Capture the cell that displays the provided text and extract its [X, Y] central coordinate. 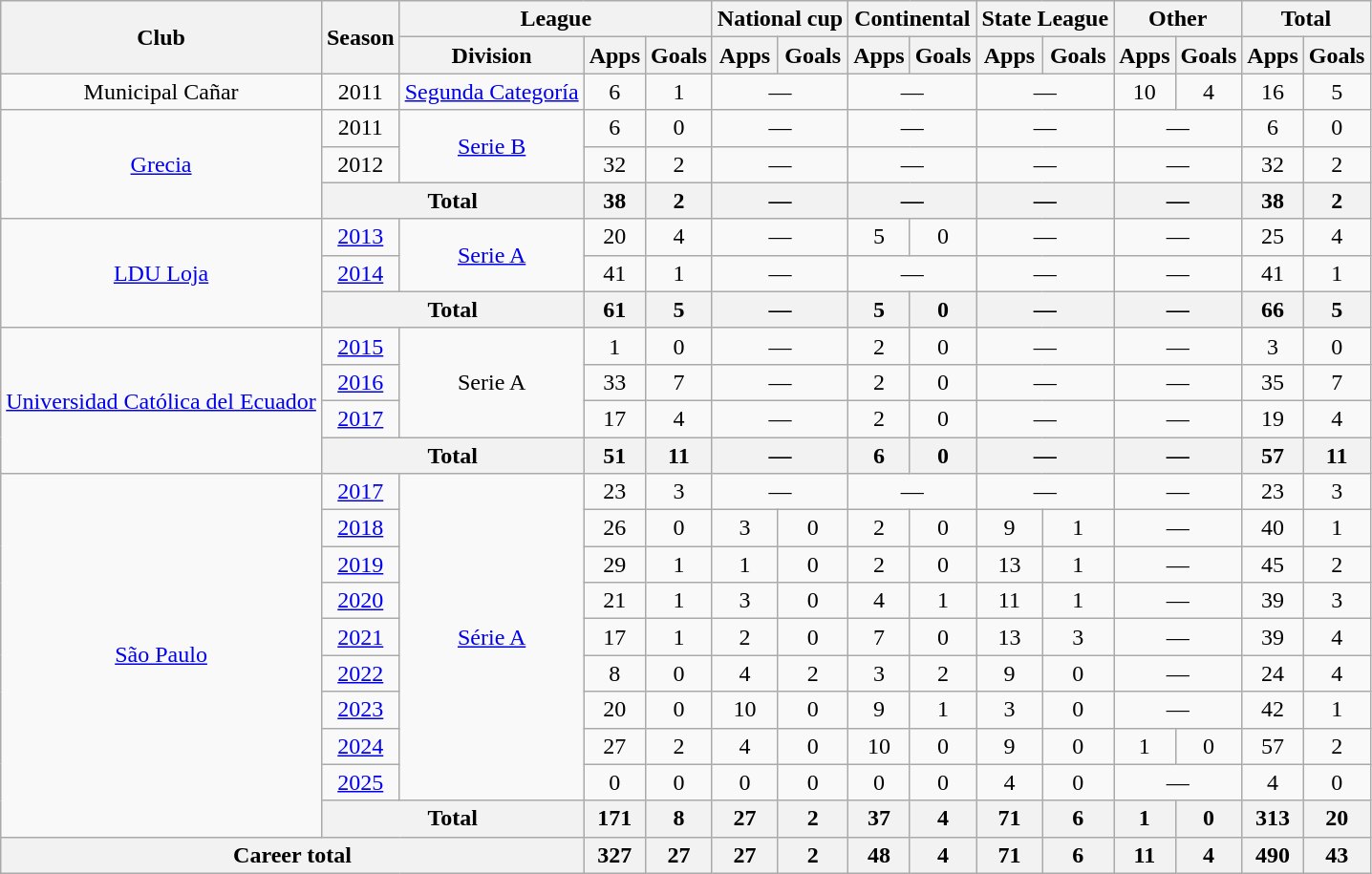
16 [1273, 92]
327 [614, 855]
Season [360, 37]
51 [614, 456]
21 [614, 601]
Grecia [161, 164]
42 [1273, 710]
São Paulo [161, 655]
45 [1273, 565]
25 [1273, 237]
2014 [360, 273]
2015 [360, 346]
313 [1273, 819]
35 [1273, 382]
Other [1178, 19]
37 [879, 819]
171 [614, 819]
2020 [360, 601]
24 [1273, 673]
Career total [292, 855]
26 [614, 528]
2023 [360, 710]
43 [1337, 855]
Universidad Católica del Ecuador [161, 400]
29 [614, 565]
2016 [360, 382]
2021 [360, 637]
490 [1273, 855]
2022 [360, 673]
66 [1273, 309]
2025 [360, 782]
State League [1045, 19]
33 [614, 382]
2013 [360, 237]
Série A [491, 638]
Segunda Categoría [491, 92]
National cup [780, 19]
19 [1273, 418]
40 [1273, 528]
Serie B [491, 146]
Club [161, 37]
Division [491, 55]
2018 [360, 528]
Municipal Cañar [161, 92]
2012 [360, 164]
2019 [360, 565]
LDU Loja [161, 273]
61 [614, 309]
League [556, 19]
2024 [360, 746]
Continental [912, 19]
48 [879, 855]
